Output the (x, y) coordinate of the center of the cell containing the given text.  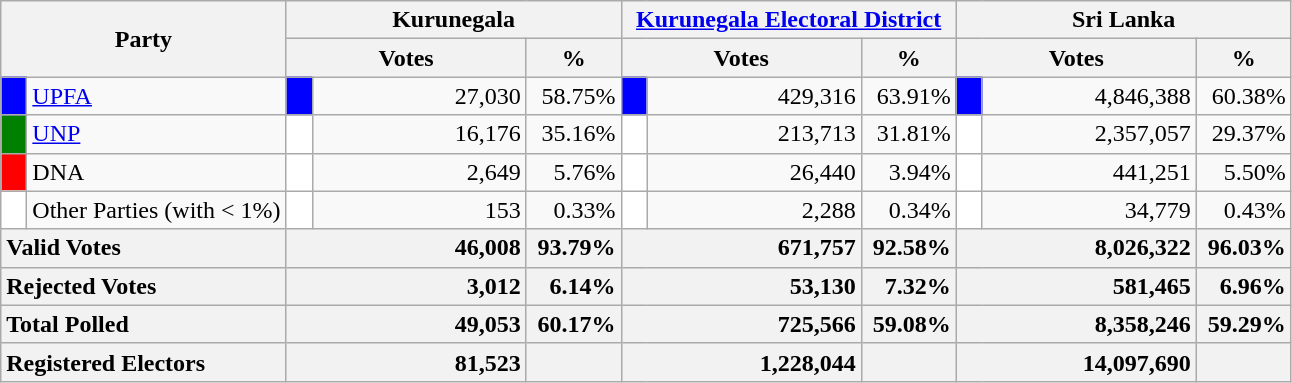
60.38% (1244, 96)
35.16% (574, 134)
16,176 (419, 134)
5.50% (1244, 172)
49,053 (406, 324)
DNA (156, 172)
2,288 (754, 210)
46,008 (406, 248)
Rejected Votes (144, 286)
Total Polled (144, 324)
81,523 (406, 362)
8,026,322 (1076, 248)
4,846,388 (1089, 96)
0.43% (1244, 210)
429,316 (754, 96)
1,228,044 (741, 362)
60.17% (574, 324)
59.08% (908, 324)
7.32% (908, 286)
Valid Votes (144, 248)
27,030 (419, 96)
UPFA (156, 96)
59.29% (1244, 324)
34,779 (1089, 210)
Party (144, 39)
Kurunegala (454, 20)
26,440 (754, 172)
6.14% (574, 286)
2,649 (419, 172)
3.94% (908, 172)
58.75% (574, 96)
6.96% (1244, 286)
581,465 (1076, 286)
2,357,057 (1089, 134)
96.03% (1244, 248)
14,097,690 (1076, 362)
213,713 (754, 134)
671,757 (741, 248)
0.33% (574, 210)
UNP (156, 134)
153 (419, 210)
Kurunegala Electoral District (788, 20)
93.79% (574, 248)
3,012 (406, 286)
441,251 (1089, 172)
725,566 (741, 324)
92.58% (908, 248)
Registered Electors (144, 362)
Other Parties (with < 1%) (156, 210)
29.37% (1244, 134)
Sri Lanka (1124, 20)
31.81% (908, 134)
63.91% (908, 96)
8,358,246 (1076, 324)
0.34% (908, 210)
53,130 (741, 286)
5.76% (574, 172)
